For the text-containing cell, return its midpoint in [X, Y] coordinate format. 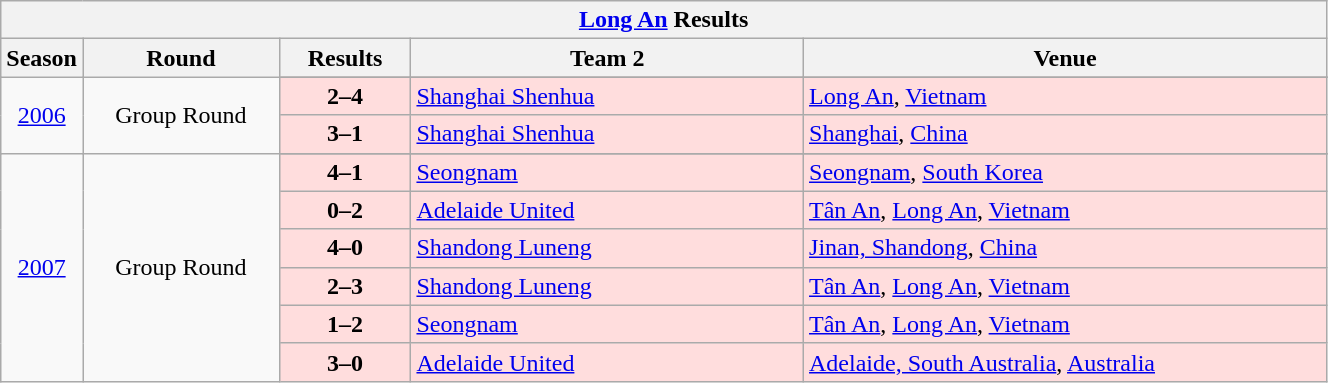
1–2 [345, 324]
Round [180, 58]
4–0 [345, 248]
2–3 [345, 286]
Shanghai, China [1066, 134]
2006 [42, 115]
Long An, Vietnam [1066, 96]
Seongnam, South Korea [1066, 172]
2–4 [345, 96]
3–0 [345, 362]
Team 2 [608, 58]
Jinan, Shandong, China [1066, 248]
Season [42, 58]
0–2 [345, 210]
Venue [1066, 58]
2007 [42, 267]
Adelaide, South Australia, Australia [1066, 362]
4–1 [345, 172]
Results [345, 58]
3–1 [345, 134]
Long An Results [664, 20]
